Search for the cell housing the specified text and yield its (x, y) center coordinate. 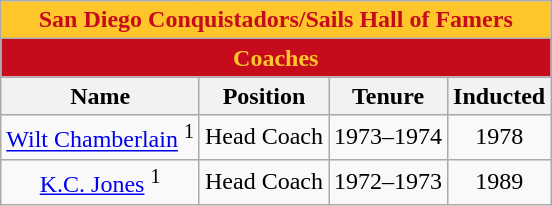
1973–1974 (388, 138)
1989 (500, 182)
Inducted (500, 96)
San Diego Conquistadors/Sails Hall of Famers (276, 20)
Coaches (276, 58)
K.C. Jones 1 (100, 182)
Position (264, 96)
1972–1973 (388, 182)
1978 (500, 138)
Name (100, 96)
Tenure (388, 96)
Wilt Chamberlain 1 (100, 138)
